Extract the [X, Y] coordinate from the center of the cell holding the provided text.  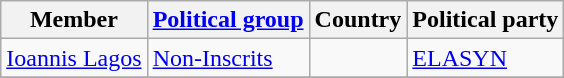
Non-Inscrits [228, 58]
Member [74, 20]
Country [358, 20]
Political group [228, 20]
Ioannis Lagos [74, 58]
ELASYN [486, 58]
Political party [486, 20]
